Scan for the cell matching the given text and deliver its (X, Y) coordinate at center. 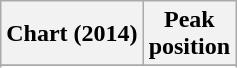
Peakposition (189, 34)
Chart (2014) (72, 34)
